Capture the cell that displays the provided text and extract its [X, Y] central coordinate. 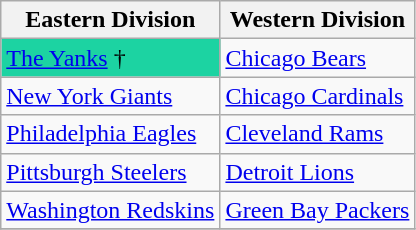
Detroit Lions [318, 172]
New York Giants [110, 96]
Pittsburgh Steelers [110, 172]
Cleveland Rams [318, 134]
Western Division [318, 20]
Philadelphia Eagles [110, 134]
The Yanks † [110, 58]
Chicago Bears [318, 58]
Chicago Cardinals [318, 96]
Eastern Division [110, 20]
Green Bay Packers [318, 210]
Washington Redskins [110, 210]
